Determine the (X, Y) coordinate at the center of the cell enclosing the given text.  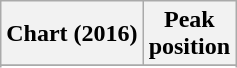
Chart (2016) (72, 34)
Peak position (189, 34)
